For the text-containing cell, return its midpoint in [X, Y] coordinate format. 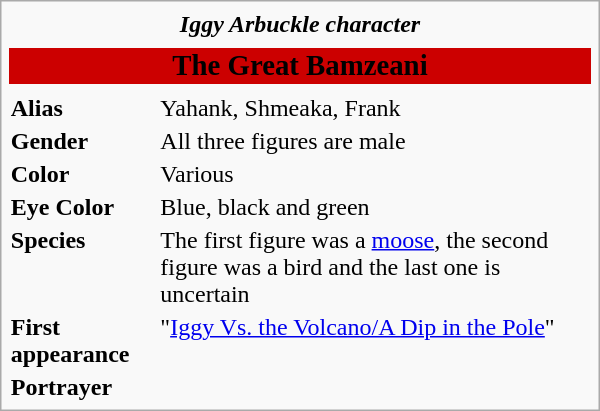
Yahank, Shmeaka, Frank [375, 108]
First appearance [82, 340]
Blue, black and green [375, 207]
"Iggy Vs. the Volcano/A Dip in the Pole" [375, 340]
Alias [82, 108]
Species [82, 267]
Gender [82, 141]
The first figure was a moose, the second figure was a bird and the last one is uncertain [375, 267]
The Great Bamzeani [300, 66]
Color [82, 174]
Eye Color [82, 207]
Various [375, 174]
All three figures are male [375, 141]
Iggy Arbuckle character [300, 24]
Portrayer [82, 387]
